Capture the cell that displays the provided text and extract its (x, y) central coordinate. 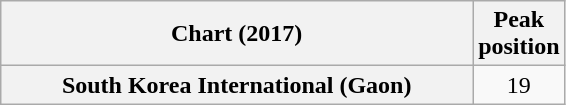
Peakposition (519, 34)
Chart (2017) (237, 34)
South Korea International (Gaon) (237, 85)
19 (519, 85)
